Identify which cell holds the provided text, then report its (x, y) central coordinate. 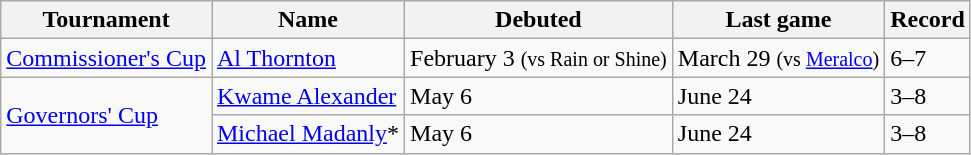
Record (928, 20)
Commissioner's Cup (106, 58)
Kwame Alexander (308, 96)
Michael Madanly* (308, 134)
March 29 (vs Meralco) (778, 58)
Governors' Cup (106, 115)
Name (308, 20)
Last game (778, 20)
Tournament (106, 20)
6–7 (928, 58)
Debuted (539, 20)
February 3 (vs Rain or Shine) (539, 58)
Al Thornton (308, 58)
